Search for the cell housing the specified text and yield its (x, y) center coordinate. 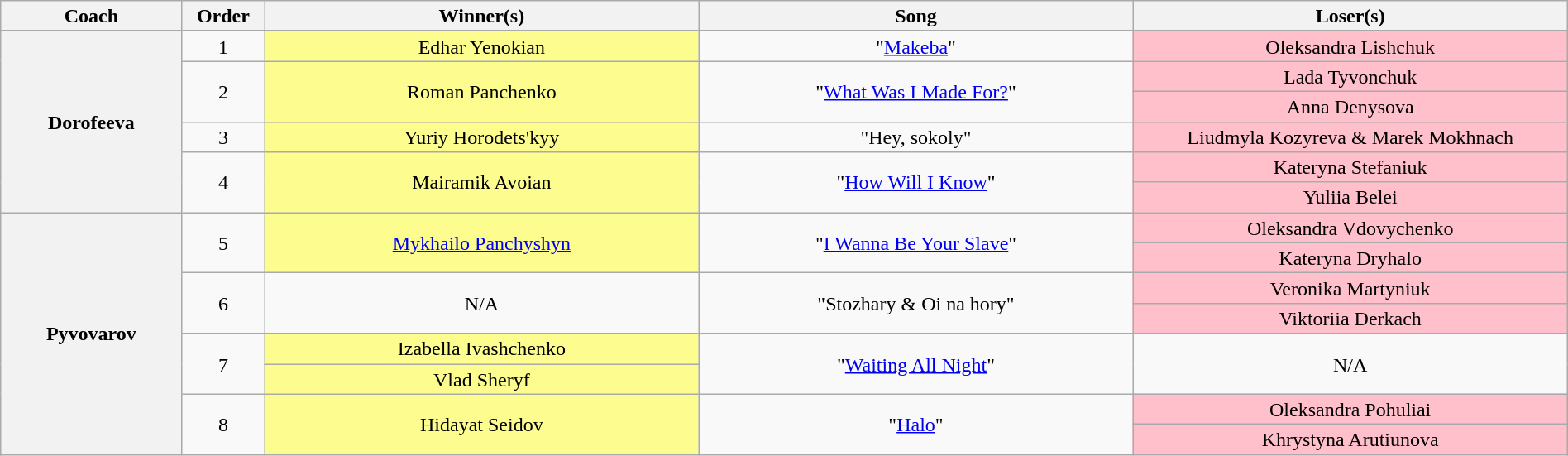
Veronika Martyniuk (1350, 288)
Roman Panchenko (481, 91)
Coach (91, 17)
Liudmyla Kozyreva & Marek Mokhnach (1350, 137)
Khrystyna Arutiunova (1350, 440)
Anna Denysova (1350, 106)
"Halo" (916, 424)
Viktoriia Derkach (1350, 318)
Hidayat Seidov (481, 424)
5 (223, 243)
"Makeba" (916, 46)
"Waiting All Night" (916, 364)
Edhar Yenokian (481, 46)
Oleksandra Vdovychenko (1350, 228)
"I Wanna Be Your Slave" (916, 243)
"Hey, sokoly" (916, 137)
Lada Tyvonchuk (1350, 76)
Oleksandra Lishchuk (1350, 46)
7 (223, 364)
Dorofeeva (91, 121)
"Stozhary & Oi na hory" (916, 303)
Oleksandra Pohuliai (1350, 409)
Izabella Ivashchenko (481, 349)
Mairamik Avoian (481, 182)
Yuriy Horodets'kyy (481, 137)
6 (223, 303)
"What Was I Made For?" (916, 91)
Vlad Sheryf (481, 379)
Winner(s) (481, 17)
Kateryna Dryhalo (1350, 258)
Pyvovarov (91, 334)
2 (223, 91)
4 (223, 182)
Loser(s) (1350, 17)
Song (916, 17)
Mykhailo Panchyshyn (481, 243)
1 (223, 46)
3 (223, 137)
Yuliia Belei (1350, 197)
8 (223, 424)
Kateryna Stefaniuk (1350, 167)
"How Will I Know" (916, 182)
Order (223, 17)
